Extract the [x, y] coordinate from the center of the cell holding the provided text.  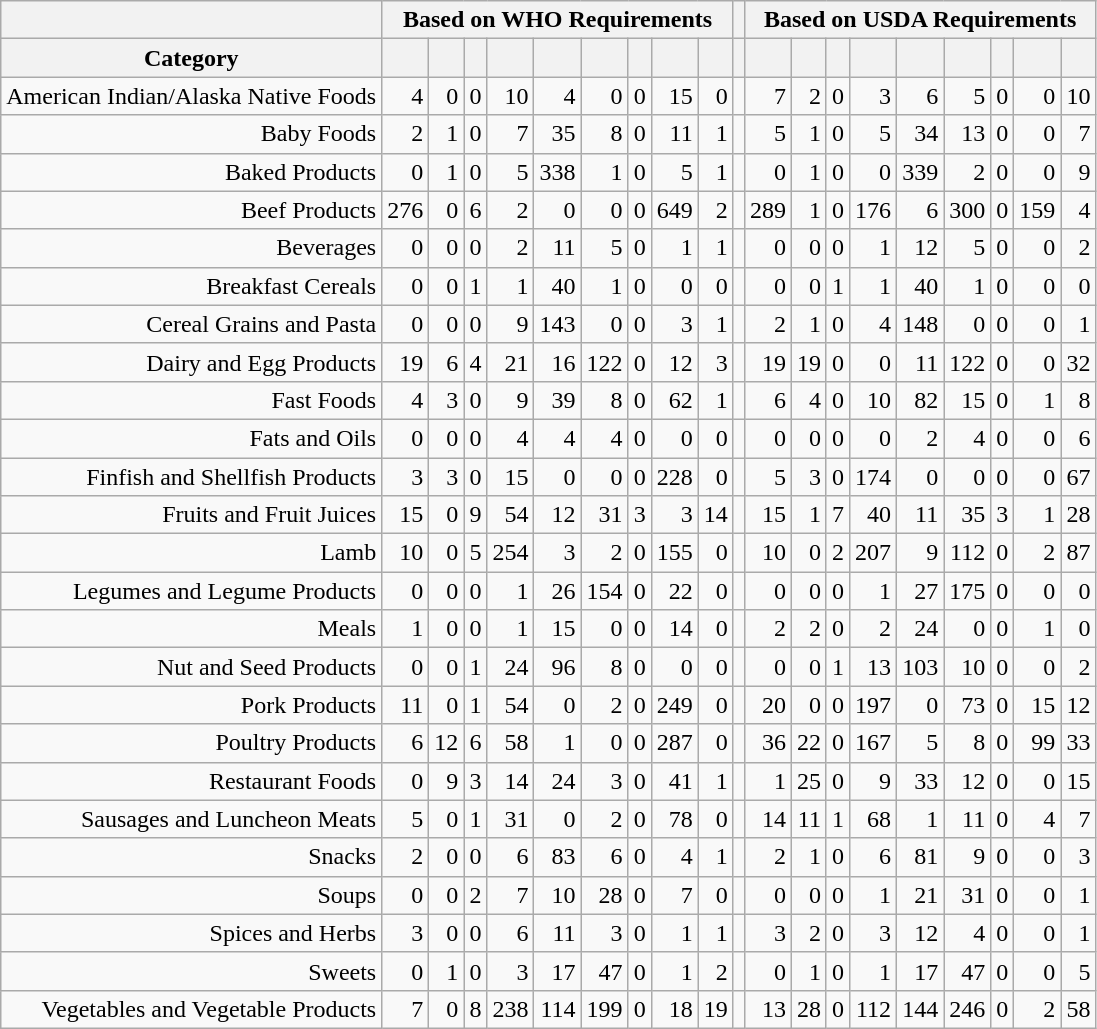
159 [1038, 210]
62 [674, 400]
34 [920, 134]
Fats and Oils [192, 438]
339 [920, 172]
Fast Foods [192, 400]
228 [674, 477]
39 [558, 400]
Nut and Seed Products [192, 667]
82 [920, 400]
199 [604, 1009]
155 [674, 553]
154 [604, 591]
32 [1078, 362]
36 [768, 743]
Beverages [192, 248]
238 [510, 1009]
Meals [192, 629]
649 [674, 210]
99 [1038, 743]
289 [768, 210]
Poultry Products [192, 743]
Restaurant Foods [192, 781]
254 [510, 553]
Category [192, 58]
174 [874, 477]
96 [558, 667]
78 [674, 819]
167 [874, 743]
103 [920, 667]
68 [874, 819]
18 [674, 1009]
81 [920, 857]
Based on USDA Requirements [920, 20]
144 [920, 1009]
Baby Foods [192, 134]
287 [674, 743]
338 [558, 172]
87 [1078, 553]
Based on WHO Requirements [558, 20]
249 [674, 705]
Fruits and Fruit Juices [192, 515]
Lamb [192, 553]
83 [558, 857]
276 [406, 210]
Legumes and Legume Products [192, 591]
Cereal Grains and Pasta [192, 324]
16 [558, 362]
27 [920, 591]
Sweets [192, 971]
Finfish and Shellfish Products [192, 477]
148 [920, 324]
20 [768, 705]
25 [808, 781]
67 [1078, 477]
143 [558, 324]
American Indian/Alaska Native Foods [192, 96]
Beef Products [192, 210]
26 [558, 591]
300 [968, 210]
Soups [192, 895]
Pork Products [192, 705]
176 [874, 210]
197 [874, 705]
Spices and Herbs [192, 933]
Dairy and Egg Products [192, 362]
Baked Products [192, 172]
246 [968, 1009]
Snacks [192, 857]
Vegetables and Vegetable Products [192, 1009]
Sausages and Luncheon Meats [192, 819]
175 [968, 591]
114 [558, 1009]
Breakfast Cereals [192, 286]
41 [674, 781]
207 [874, 553]
73 [968, 705]
